Find where the given text appears and provide that cell's center as (x, y) coordinate. 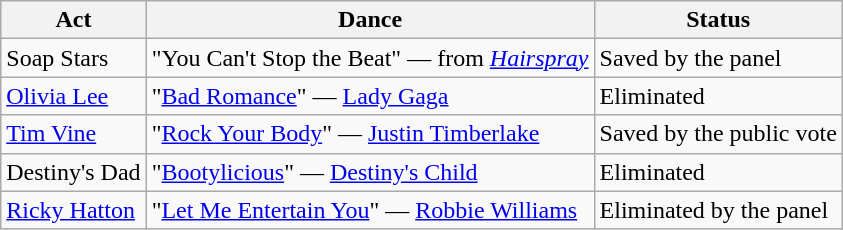
"Let Me Entertain You" — Robbie Williams (370, 210)
"Bad Romance" — Lady Gaga (370, 96)
Status (718, 20)
Tim Vine (74, 134)
Saved by the panel (718, 58)
Soap Stars (74, 58)
Saved by the public vote (718, 134)
Olivia Lee (74, 96)
"Rock Your Body" — Justin Timberlake (370, 134)
Dance (370, 20)
Destiny's Dad (74, 172)
"Bootylicious" — Destiny's Child (370, 172)
Eliminated by the panel (718, 210)
Act (74, 20)
Ricky Hatton (74, 210)
"You Can't Stop the Beat" — from Hairspray (370, 58)
